Detect which cell encompasses the target text, then output its (x, y) center coordinate. 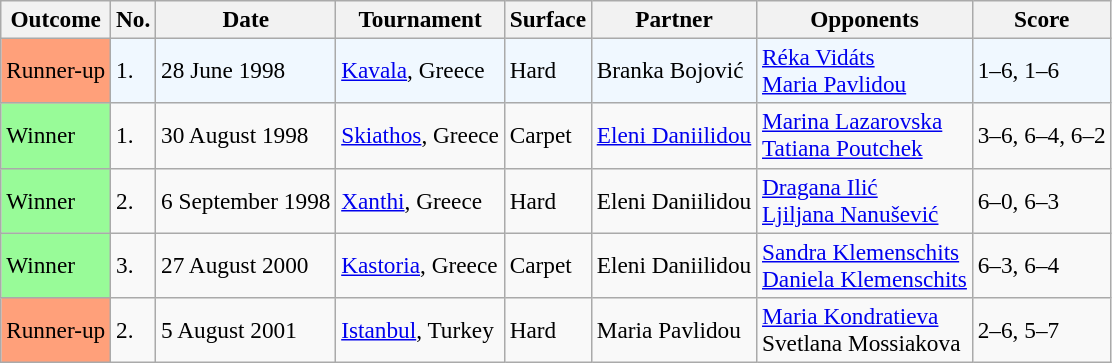
Tournament (420, 19)
Partner (674, 19)
Istanbul, Turkey (420, 330)
2–6, 5–7 (1042, 330)
30 August 1998 (246, 136)
Skiathos, Greece (420, 136)
Surface (548, 19)
Opponents (865, 19)
Kavala, Greece (420, 70)
3. (134, 264)
Xanthi, Greece (420, 200)
Réka Vidáts Maria Pavlidou (865, 70)
Marina Lazarovska Tatiana Poutchek (865, 136)
Sandra Klemenschits Daniela Klemenschits (865, 264)
1–6, 1–6 (1042, 70)
No. (134, 19)
Kastoria, Greece (420, 264)
6–0, 6–3 (1042, 200)
Maria Pavlidou (674, 330)
6 September 1998 (246, 200)
Date (246, 19)
5 August 2001 (246, 330)
Outcome (56, 19)
27 August 2000 (246, 264)
Maria Kondratieva Svetlana Mossiakova (865, 330)
28 June 1998 (246, 70)
6–3, 6–4 (1042, 264)
Dragana Ilić Ljiljana Nanušević (865, 200)
Score (1042, 19)
3–6, 6–4, 6–2 (1042, 136)
Branka Bojović (674, 70)
